Detect which cell encompasses the target text, then output its (x, y) center coordinate. 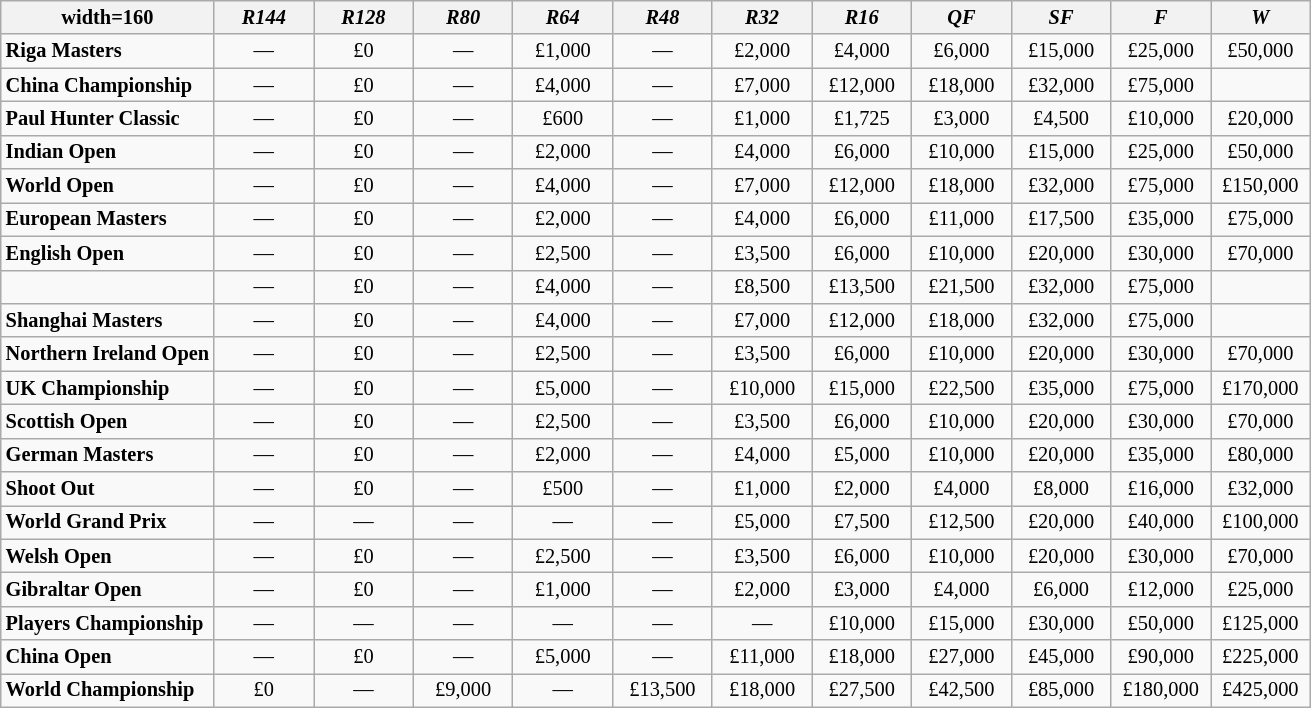
Gibraltar Open (108, 589)
£27,000 (962, 657)
UK Championship (108, 388)
£16,000 (1161, 489)
R128 (364, 17)
width=160 (108, 17)
£17,500 (1061, 219)
Shanghai Masters (108, 320)
£125,000 (1261, 623)
W (1261, 17)
£4,500 (1061, 118)
QF (962, 17)
China Open (108, 657)
SF (1061, 17)
£180,000 (1161, 690)
£80,000 (1261, 455)
£600 (563, 118)
£225,000 (1261, 657)
£40,000 (1161, 522)
Indian Open (108, 152)
£170,000 (1261, 388)
German Masters (108, 455)
World Open (108, 186)
R144 (264, 17)
£9,000 (463, 690)
Players Championship (108, 623)
R48 (663, 17)
World Championship (108, 690)
£8,500 (762, 287)
Welsh Open (108, 556)
Riga Masters (108, 51)
£7,500 (862, 522)
£12,500 (962, 522)
Northern Ireland Open (108, 354)
£42,500 (962, 690)
£8,000 (1061, 489)
Shoot Out (108, 489)
£90,000 (1161, 657)
£500 (563, 489)
£100,000 (1261, 522)
£85,000 (1061, 690)
R80 (463, 17)
European Masters (108, 219)
English Open (108, 253)
£22,500 (962, 388)
R16 (862, 17)
Scottish Open (108, 421)
£27,500 (862, 690)
F (1161, 17)
£45,000 (1061, 657)
World Grand Prix (108, 522)
£21,500 (962, 287)
£425,000 (1261, 690)
£1,725 (862, 118)
R64 (563, 17)
China Championship (108, 85)
£150,000 (1261, 186)
R32 (762, 17)
Paul Hunter Classic (108, 118)
